Provide the (X, Y) coordinate of the cell's center where the given text is located.  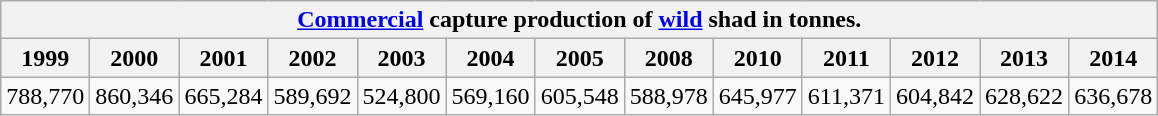
611,371 (846, 96)
2011 (846, 58)
860,346 (134, 96)
Commercial capture production of wild shad in tonnes. (580, 20)
2002 (312, 58)
2003 (402, 58)
605,548 (580, 96)
665,284 (224, 96)
2013 (1024, 58)
2001 (224, 58)
604,842 (934, 96)
2008 (668, 58)
589,692 (312, 96)
2012 (934, 58)
1999 (46, 58)
2004 (490, 58)
2000 (134, 58)
645,977 (758, 96)
636,678 (1114, 96)
2010 (758, 58)
588,978 (668, 96)
569,160 (490, 96)
2014 (1114, 58)
524,800 (402, 96)
788,770 (46, 96)
2005 (580, 58)
628,622 (1024, 96)
